Output the [x, y] coordinate of the center of the cell containing the given text.  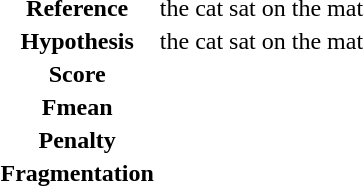
on [274, 41]
cat [210, 41]
sat [243, 41]
